Provide the [x, y] coordinate of the cell's center where the given text is located.  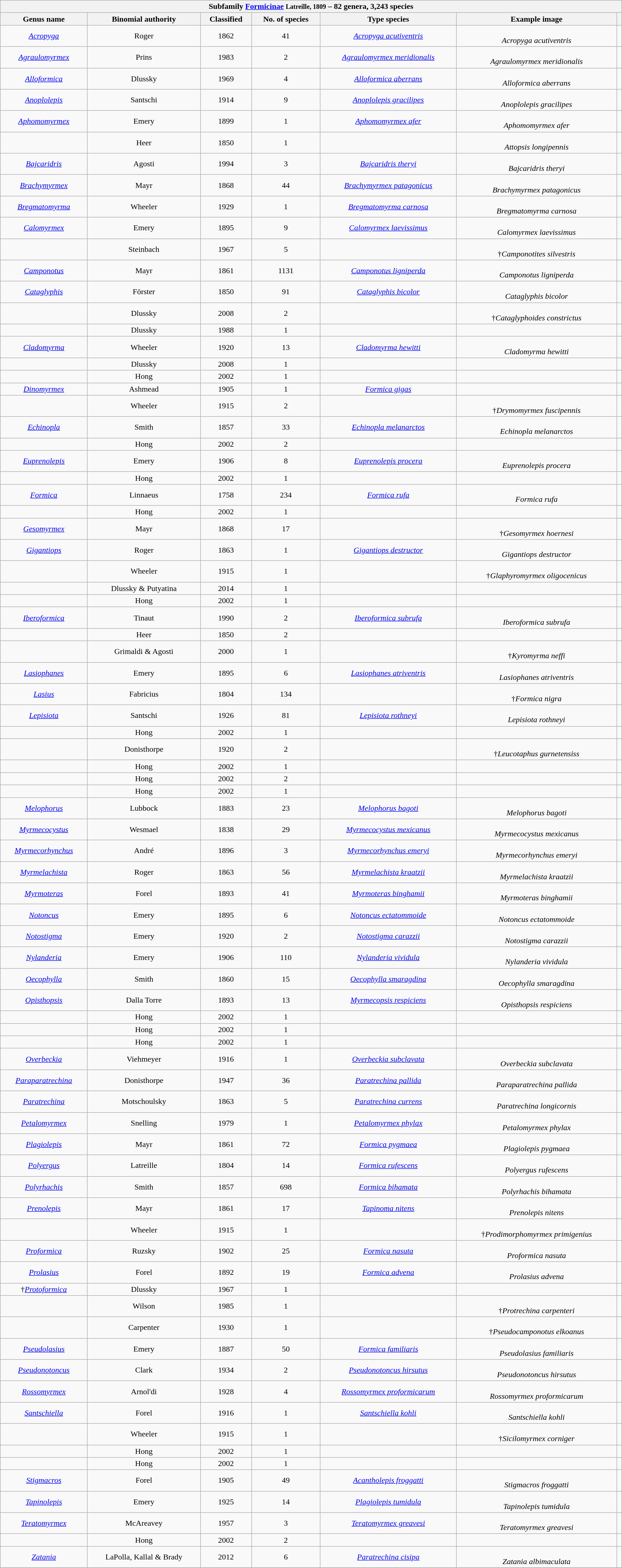
Paratrechina cisipa [388, 1557]
1934 [226, 1370]
Zatania [44, 1557]
Formica advena [388, 1273]
Notoncus [44, 915]
†Kyromyrma neffi [536, 651]
1902 [226, 1251]
Bregmatomyrma [44, 207]
Fabricius [144, 694]
Euprenolepis [44, 461]
Notostigma [44, 936]
Formica nasuta [388, 1251]
†Pseudocamponotus elkoanus [536, 1328]
Formica bihamata [388, 1187]
Binomial authority [144, 19]
†Gesomyrmex hoernesi [536, 529]
Paraparatrechina pallida [536, 1080]
1926 [226, 716]
Prolasius [44, 1273]
Stigmacros froggatti [536, 1480]
Dlussky & Putyatina [144, 588]
1994 [226, 164]
Petalomyrmex [44, 1123]
Plagiolepis tumidula [388, 1502]
Polyrhachis [44, 1187]
Dinomyrmex [44, 389]
Pseudonotoncus [44, 1370]
Subfamily Formicinae Latreille, 1809 – 82 genera, 3,243 species [311, 7]
Calomyrmex [44, 228]
Lasius [44, 694]
1883 [226, 808]
1899 [226, 121]
†Glaphyromyrmex oligocenicus [536, 571]
1969 [226, 79]
49 [286, 1480]
44 [286, 185]
†Protoformica [44, 1289]
Dalla Torre [144, 1000]
Oecophylla [44, 979]
Ruzsky [144, 1251]
Paratrechina currens [388, 1101]
Iberoformica [44, 618]
2014 [226, 588]
†Protrechina carpenteri [536, 1306]
Santschiella [44, 1413]
Lubbock [144, 808]
1983 [226, 57]
Grimaldi & Agosti [144, 651]
Myrmecopsis respiciens [388, 1000]
Myrmoteras [44, 893]
72 [286, 1145]
1914 [226, 100]
Rossomyrmex [44, 1391]
Nylanderia [44, 958]
Arnol'di [144, 1391]
†Camponotites silvestris [536, 249]
André [144, 851]
Polyrhachis bihamata [536, 1187]
Paraparatrechina [44, 1080]
Formica [44, 495]
Formica familiaris [388, 1349]
Clark [144, 1370]
Echinopla [44, 427]
Teratomyrmex [44, 1523]
Polyergus rufescens [536, 1166]
110 [286, 958]
Prenolepis [44, 1208]
50 [286, 1349]
Tapinoma nitens [388, 1208]
Proformica [44, 1251]
Myrmecocystus [44, 830]
1928 [226, 1391]
Viehmeyer [144, 1059]
LaPolla, Kallal & Brady [144, 1557]
Tapinolepis [44, 1502]
Formica pygmaea [388, 1145]
1929 [226, 207]
Prenolepis nitens [536, 1208]
Melophorus [44, 808]
56 [286, 872]
Genus name [44, 19]
29 [286, 830]
Bajcaridris [44, 164]
134 [286, 694]
Alloformica [44, 79]
Stigmacros [44, 1480]
Overbeckia [44, 1059]
Prins [144, 57]
No. of species [286, 19]
Tapinolepis tumidula [536, 1502]
33 [286, 427]
Gesomyrmex [44, 529]
Camponotus [44, 271]
1892 [226, 1273]
Ashmead [144, 389]
1957 [226, 1523]
McAreavey [144, 1523]
Snelling [144, 1123]
Zatania albimaculata [536, 1557]
234 [286, 495]
Classified [226, 19]
Polyergus [44, 1166]
1862 [226, 36]
Type species [388, 19]
Latreille [144, 1166]
Cataglyphis [44, 292]
Example image [536, 19]
1838 [226, 830]
2012 [226, 1557]
Tinaut [144, 618]
Brachymyrmex [44, 185]
Paratrechina [44, 1101]
Lasiophanes [44, 673]
Myrmecorhynchus [44, 851]
Agosti [144, 164]
Formica rufescens [388, 1166]
Förster [144, 292]
698 [286, 1187]
91 [286, 292]
Attopsis longipennis [536, 142]
Opisthopsis respiciens [536, 1000]
Formica gigas [388, 389]
Proformica nasuta [536, 1251]
1925 [226, 1502]
†Leucotaphus gurnetensiss [536, 749]
Cladomyrma [44, 347]
Paratrechina pallida [388, 1080]
1860 [226, 979]
36 [286, 1080]
Opisthopsis [44, 1000]
1896 [226, 851]
†Prodimorphomyrmex primigenius [536, 1230]
Carpenter [144, 1328]
Acropyga [44, 36]
Paratrechina longicornis [536, 1101]
Motschoulsky [144, 1101]
†Sicilomyrmex corniger [536, 1434]
Linnaeus [144, 495]
Pseudolasius [44, 1349]
1985 [226, 1306]
†Cataglyphoides constrictus [536, 314]
Lepisiota [44, 716]
2000 [226, 651]
Acantholepis froggatti [388, 1480]
Wilson [144, 1306]
25 [286, 1251]
1979 [226, 1123]
Steinbach [144, 249]
Prolasius advena [536, 1273]
19 [286, 1273]
Aphomomyrmex [44, 121]
81 [286, 716]
Plagiolepis [44, 1145]
Anoplolepis [44, 100]
1758 [226, 495]
1988 [226, 330]
Gigantiops [44, 550]
8 [286, 461]
1131 [286, 271]
1930 [226, 1328]
Plagiolepis pygmaea [536, 1145]
15 [286, 979]
†Formica nigra [536, 694]
Wesmael [144, 830]
1947 [226, 1080]
1990 [226, 618]
23 [286, 808]
†Drymomyrmex fuscipennis [536, 406]
1887 [226, 1349]
Pseudolasius familiaris [536, 1349]
Agraulomyrmex [44, 57]
Myrmelachista [44, 872]
